Scan for the cell matching the given text and deliver its [X, Y] coordinate at center. 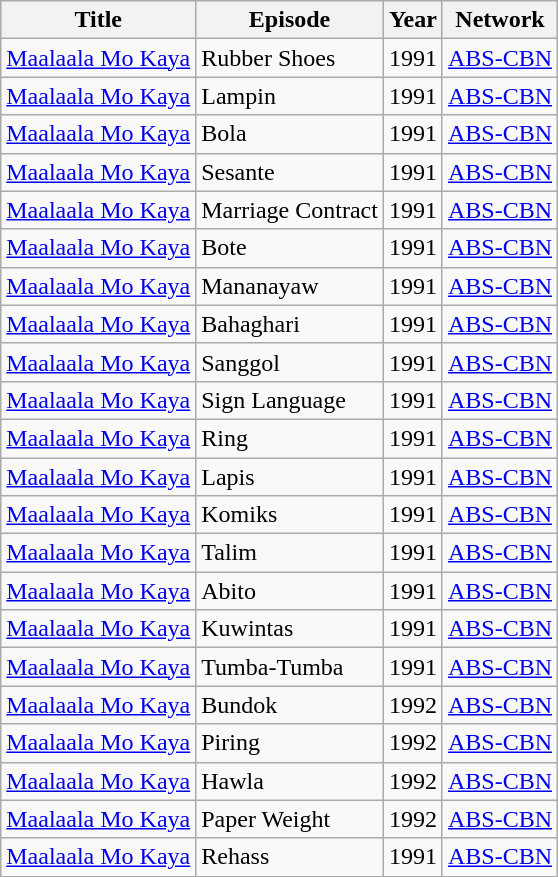
Lampin [290, 96]
Title [98, 20]
Bundok [290, 705]
Mananayaw [290, 286]
Bote [290, 248]
Rehass [290, 857]
Tumba-Tumba [290, 667]
Bahaghari [290, 324]
Sanggol [290, 362]
Rubber Shoes [290, 58]
Lapis [290, 477]
Abito [290, 591]
Kuwintas [290, 629]
Paper Weight [290, 819]
Hawla [290, 781]
Ring [290, 438]
Sesante [290, 172]
Marriage Contract [290, 210]
Episode [290, 20]
Piring [290, 743]
Network [500, 20]
Bola [290, 134]
Year [412, 20]
Komiks [290, 515]
Talim [290, 553]
Sign Language [290, 400]
